Locate the cell with the specified text and output its (X, Y) center coordinate. 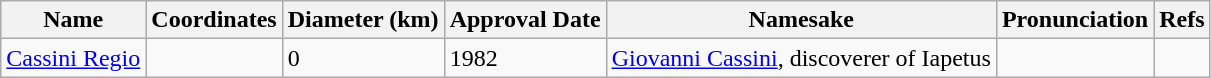
Namesake (801, 20)
Pronunciation (1074, 20)
Cassini Regio (74, 58)
Name (74, 20)
0 (363, 58)
Giovanni Cassini, discoverer of Iapetus (801, 58)
1982 (525, 58)
Approval Date (525, 20)
Diameter (km) (363, 20)
Coordinates (214, 20)
Refs (1182, 20)
